Extract the (X, Y) coordinate from the center of the cell holding the provided text.  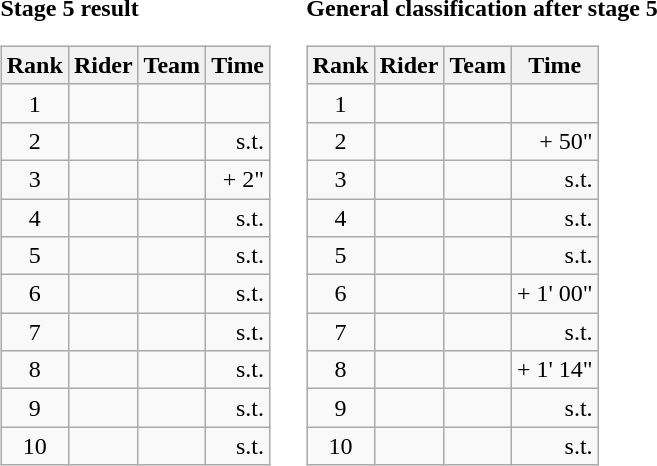
+ 2" (238, 179)
+ 50" (554, 141)
+ 1' 14" (554, 370)
+ 1' 00" (554, 294)
